Provide the (X, Y) coordinate of the cell's center where the given text is located.  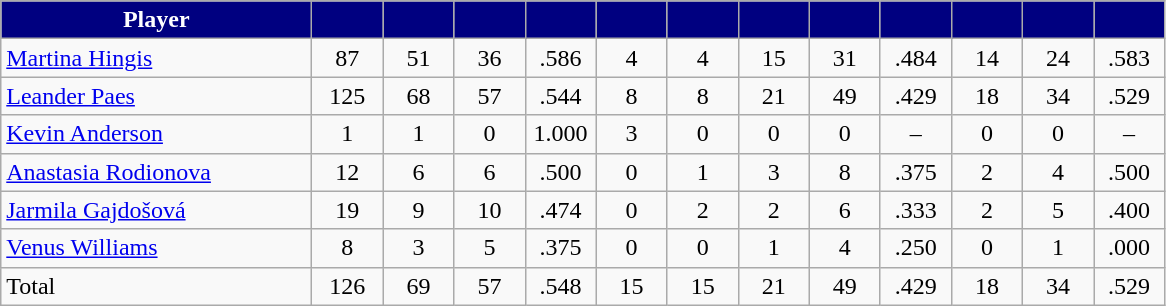
87 (348, 58)
24 (1058, 58)
Leander Paes (156, 96)
36 (490, 58)
19 (348, 210)
Kevin Anderson (156, 134)
.474 (560, 210)
.548 (560, 286)
.583 (1130, 58)
125 (348, 96)
Anastasia Rodionova (156, 172)
9 (418, 210)
1.000 (560, 134)
Jarmila Gajdošová (156, 210)
Martina Hingis (156, 58)
Total (156, 286)
10 (490, 210)
126 (348, 286)
.544 (560, 96)
31 (844, 58)
51 (418, 58)
.250 (916, 248)
14 (986, 58)
68 (418, 96)
.586 (560, 58)
.400 (1130, 210)
Venus Williams (156, 248)
Player (156, 20)
.000 (1130, 248)
.333 (916, 210)
69 (418, 286)
.484 (916, 58)
12 (348, 172)
